Capture the cell that displays the provided text and extract its (x, y) central coordinate. 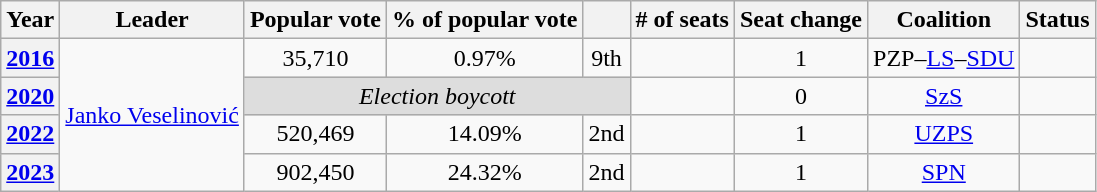
0.97% (484, 58)
Janko Veselinović (152, 115)
0 (800, 96)
UZPS (944, 134)
PZP–LS–SDU (944, 58)
Seat change (800, 20)
2022 (30, 134)
Year (30, 20)
Coalition (944, 20)
24.32% (484, 172)
Popular vote (315, 20)
2023 (30, 172)
520,469 (315, 134)
902,450 (315, 172)
Election boycott (437, 96)
2016 (30, 58)
2020 (30, 96)
14.09% (484, 134)
# of seats (682, 20)
35,710 (315, 58)
% of popular vote (484, 20)
SPN (944, 172)
Status (1058, 20)
Leader (152, 20)
SzS (944, 96)
9th (606, 58)
